Find where the given text appears and provide that cell's center as (X, Y) coordinate. 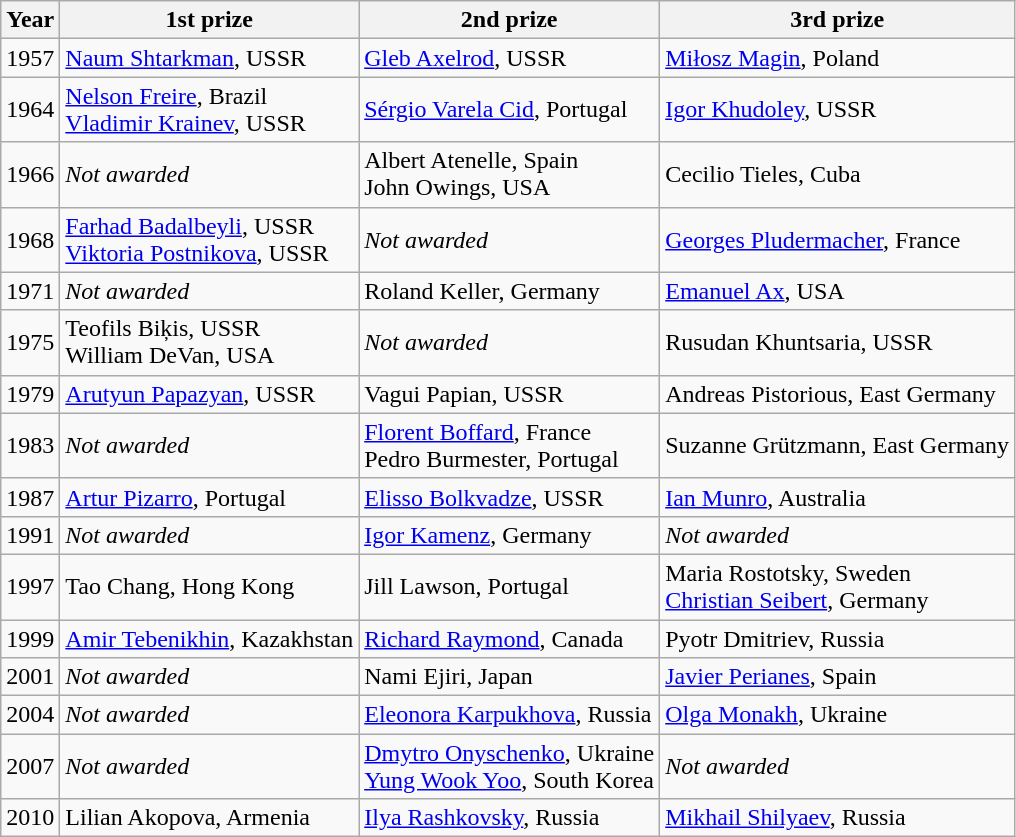
Artur Pizarro, Portugal (210, 497)
Cecilio Tieles, Cuba (838, 174)
2004 (30, 715)
Naum Shtarkman, USSR (210, 58)
Jill Lawson, Portugal (510, 586)
2001 (30, 677)
Georges Pludermacher, France (838, 240)
Roland Keller, Germany (510, 291)
Igor Kamenz, Germany (510, 535)
Nami Ejiri, Japan (510, 677)
1971 (30, 291)
Suzanne Grützmann, East Germany (838, 446)
1966 (30, 174)
2010 (30, 818)
1968 (30, 240)
Tao Chang, Hong Kong (210, 586)
3rd prize (838, 20)
Rusudan Khuntsaria, USSR (838, 342)
Sérgio Varela Cid, Portugal (510, 110)
Farhad Badalbeyli, USSRViktoria Postnikova, USSR (210, 240)
1997 (30, 586)
1987 (30, 497)
1983 (30, 446)
Javier Perianes, Spain (838, 677)
Richard Raymond, Canada (510, 639)
Teofils Biķis, USSRWilliam DeVan, USA (210, 342)
Vagui Papian, USSR (510, 394)
Eleonora Karpukhova, Russia (510, 715)
Arutyun Papazyan, USSR (210, 394)
2nd prize (510, 20)
1975 (30, 342)
1957 (30, 58)
Pyotr Dmitriev, Russia (838, 639)
Olga Monakh, Ukraine (838, 715)
Elisso Bolkvadze, USSR (510, 497)
Amir Tebenikhin, Kazakhstan (210, 639)
Ian Munro, Australia (838, 497)
Dmytro Onyschenko, UkraineYung Wook Yoo, South Korea (510, 766)
Maria Rostotsky, SwedenChristian Seibert, Germany (838, 586)
Florent Boffard, FrancePedro Burmester, Portugal (510, 446)
Year (30, 20)
1991 (30, 535)
1999 (30, 639)
Miłosz Magin, Poland (838, 58)
Emanuel Ax, USA (838, 291)
Lilian Akopova, Armenia (210, 818)
Albert Atenelle, Spain John Owings, USA (510, 174)
Mikhail Shilyaev, Russia (838, 818)
2007 (30, 766)
Ilya Rashkovsky, Russia (510, 818)
1st prize (210, 20)
Igor Khudoley, USSR (838, 110)
Nelson Freire, BrazilVladimir Krainev, USSR (210, 110)
1979 (30, 394)
1964 (30, 110)
Gleb Axelrod, USSR (510, 58)
Andreas Pistorious, East Germany (838, 394)
